Identify which cell holds the provided text, then report its (X, Y) central coordinate. 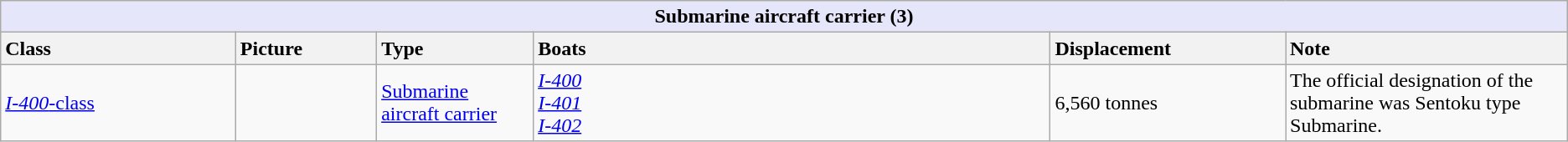
The official designation of the submarine was Sentoku type Submarine. (1426, 103)
I-400I-401I-402 (792, 103)
Note (1426, 48)
Submarine aircraft carrier (456, 103)
Class (119, 48)
6,560 tonnes (1168, 103)
Type (456, 48)
Picture (306, 48)
Submarine aircraft carrier (3) (784, 17)
I-400-class (119, 103)
Displacement (1168, 48)
Boats (792, 48)
